Extract the (X, Y) coordinate from the center of the cell holding the provided text.  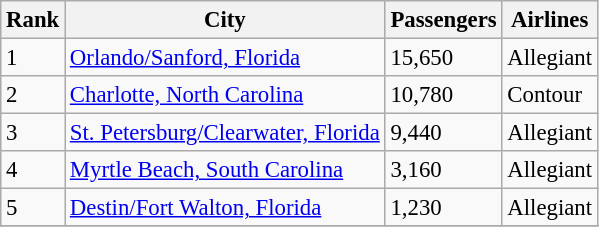
City (226, 20)
1,230 (444, 208)
Myrtle Beach, South Carolina (226, 170)
St. Petersburg/Clearwater, Florida (226, 133)
2 (33, 95)
Charlotte, North Carolina (226, 95)
Rank (33, 20)
3 (33, 133)
Contour (550, 95)
5 (33, 208)
15,650 (444, 58)
3,160 (444, 170)
Destin/Fort Walton, Florida (226, 208)
Passengers (444, 20)
1 (33, 58)
10,780 (444, 95)
4 (33, 170)
9,440 (444, 133)
Airlines (550, 20)
Orlando/Sanford, Florida (226, 58)
